Detect which cell encompasses the target text, then output its (X, Y) center coordinate. 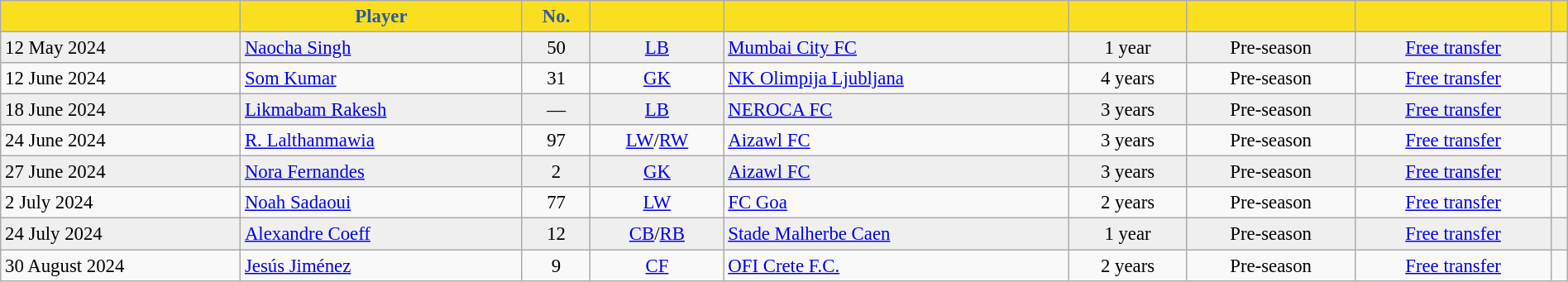
CF (657, 265)
Noah Sadaoui (382, 203)
LW (657, 203)
No. (556, 17)
12 June 2024 (121, 79)
NK Olimpija Ljubljana (896, 79)
FC Goa (896, 203)
27 June 2024 (121, 172)
CB/RB (657, 234)
9 (556, 265)
R. Lalthanmawia (382, 141)
12 (556, 234)
18 June 2024 (121, 110)
4 years (1128, 79)
2 July 2024 (121, 203)
Alexandre Coeff (382, 234)
12 May 2024 (121, 48)
97 (556, 141)
OFI Crete F.C. (896, 265)
24 July 2024 (121, 234)
— (556, 110)
30 August 2024 (121, 265)
Player (382, 17)
Mumbai City FC (896, 48)
Naocha Singh (382, 48)
Jesús Jiménez (382, 265)
2 (556, 172)
Stade Malherbe Caen (896, 234)
77 (556, 203)
24 June 2024 (121, 141)
Likmabam Rakesh (382, 110)
50 (556, 48)
Som Kumar (382, 79)
NEROCA FC (896, 110)
31 (556, 79)
Nora Fernandes (382, 172)
LW/RW (657, 141)
